Extract the (x, y) coordinate from the center of the cell holding the provided text.  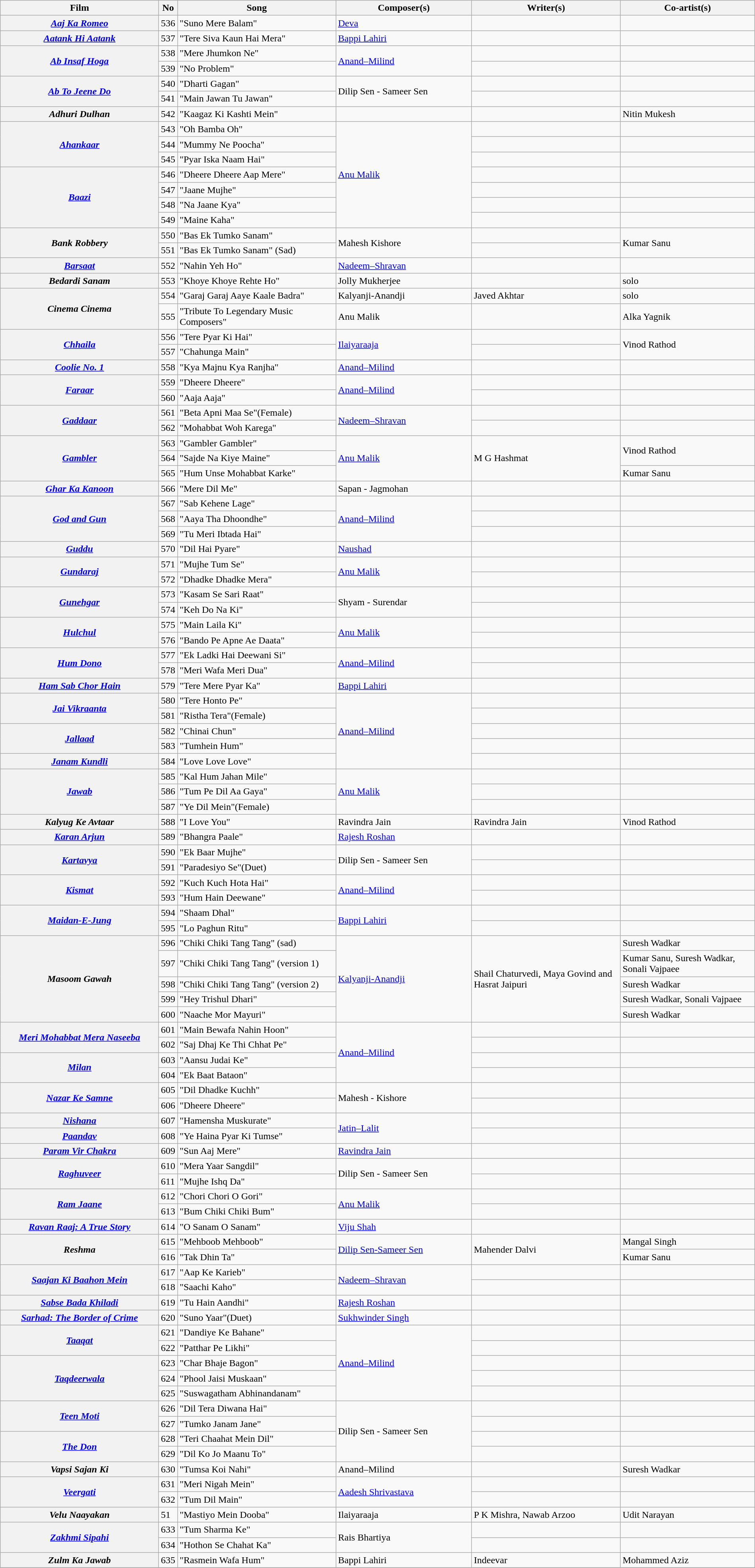
P K Mishra, Nawab Arzoo (546, 1515)
Gunehgar (80, 602)
No (168, 8)
Jai Vikraanta (80, 708)
575 (168, 625)
582 (168, 731)
"O Sanam O Sanam" (257, 1227)
578 (168, 670)
551 (168, 250)
"Chiki Chiki Tang Tang" (version 2) (257, 984)
574 (168, 610)
"Dandiye Ke Bahane" (257, 1333)
"Suswagatham Abhinandanam" (257, 1393)
Milan (80, 1067)
619 (168, 1302)
605 (168, 1090)
"Kuch Kuch Hota Hai" (257, 882)
"Aaja Aaja" (257, 397)
"Mujhe Ishq Da" (257, 1181)
Indeevar (546, 1560)
Aaj Ka Romeo (80, 23)
"Ye Haina Pyar Ki Tumse" (257, 1136)
Shyam - Surendar (404, 602)
635 (168, 1560)
Barsaat (80, 266)
Ham Sab Chor Hain (80, 685)
Gundaraj (80, 572)
"Chahunga Main" (257, 352)
"Dil Dhadke Kuchh" (257, 1090)
Jatin–Lalit (404, 1128)
625 (168, 1393)
Taaqat (80, 1340)
557 (168, 352)
"Mummy Ne Poocha" (257, 144)
"Mastiyo Mein Dooba" (257, 1515)
Maidan-E-Jung (80, 920)
584 (168, 761)
"Dhadke Dhadke Mera" (257, 579)
590 (168, 852)
"Kya Majnu Kya Ranjha" (257, 367)
581 (168, 716)
617 (168, 1272)
583 (168, 746)
Viju Shah (404, 1227)
Ab To Jeene Do (80, 91)
Mahesh - Kishore (404, 1098)
"Jaane Mujhe" (257, 190)
Mohammed Aziz (687, 1560)
630 (168, 1469)
546 (168, 174)
"Saj Dhaj Ke Thi Chhat Pe" (257, 1045)
558 (168, 367)
"Char Bhaje Bagon" (257, 1363)
597 (168, 964)
"Hothon Se Chahat Ka" (257, 1545)
538 (168, 53)
"Ye Dil Mein"(Female) (257, 807)
576 (168, 640)
Shail Chaturvedi, Maya Govind and Hasrat Jaipuri (546, 979)
"Chiki Chiki Tang Tang" (version 1) (257, 964)
620 (168, 1318)
Reshma (80, 1249)
Sapan - Jagmohan (404, 489)
594 (168, 913)
"Ristha Tera"(Female) (257, 716)
Baazi (80, 197)
Vapsi Sajan Ki (80, 1469)
566 (168, 489)
Hulchul (80, 632)
"Beta Apni Maa Se"(Female) (257, 413)
601 (168, 1030)
Dilip Sen-Sameer Sen (404, 1249)
Jolly Mukherjee (404, 281)
Mangal Singh (687, 1242)
"Teri Chaahat Mein Dil" (257, 1439)
"Nahin Yeh Ho" (257, 266)
571 (168, 564)
577 (168, 655)
Kalyug Ke Avtaar (80, 822)
Writer(s) (546, 8)
560 (168, 397)
539 (168, 68)
602 (168, 1045)
Janam Kundli (80, 761)
Javed Akhtar (546, 296)
556 (168, 337)
"Chiki Chiki Tang Tang" (sad) (257, 943)
"Tum Pe Dil Aa Gaya" (257, 792)
"Maine Kaha" (257, 220)
"Sajde Na Kiye Maine" (257, 458)
"Love Love Love" (257, 761)
"I Love You" (257, 822)
Paandav (80, 1136)
"Shaam Dhal" (257, 913)
634 (168, 1545)
624 (168, 1378)
"Aap Ke Karieb" (257, 1272)
588 (168, 822)
Hum Dono (80, 663)
Naushad (404, 549)
608 (168, 1136)
567 (168, 504)
553 (168, 281)
Guddu (80, 549)
537 (168, 38)
592 (168, 882)
Sukhwinder Singh (404, 1318)
Kumar Sanu, Suresh Wadkar, Sonali Vajpaee (687, 964)
Ab Insaf Hoga (80, 61)
"Kal Hum Jahan Mile" (257, 776)
Velu Naayakan (80, 1515)
631 (168, 1484)
Sarhad: The Border of Crime (80, 1318)
"Patthar Pe Likhi" (257, 1348)
613 (168, 1212)
"Keh Do Na Ki" (257, 610)
"Hey Trishul Dhari" (257, 999)
621 (168, 1333)
626 (168, 1408)
"Saachi Kaho" (257, 1287)
"Dil Tera Diwana Hai" (257, 1408)
554 (168, 296)
623 (168, 1363)
"Dheere Dheere Aap Mere" (257, 174)
580 (168, 701)
550 (168, 235)
614 (168, 1227)
God and Gun (80, 519)
593 (168, 897)
"Mere Dil Me" (257, 489)
Jawab (80, 792)
Ahankaar (80, 144)
579 (168, 685)
"Tere Siva Kaun Hai Mera" (257, 38)
"Ek Baar Mujhe" (257, 852)
587 (168, 807)
Aadesh Shrivastava (404, 1492)
604 (168, 1075)
Masoom Gawah (80, 979)
Cinema Cinema (80, 309)
"Tere Pyar Ki Hai" (257, 337)
"Pyar Iska Naam Hai" (257, 159)
Alka Yagnik (687, 316)
"Chinai Chun" (257, 731)
Nitin Mukesh (687, 114)
632 (168, 1500)
Suresh Wadkar, Sonali Vajpaee (687, 999)
555 (168, 316)
585 (168, 776)
"Tum Dil Main" (257, 1500)
569 (168, 534)
544 (168, 144)
"Tu Meri Ibtada Hai" (257, 534)
561 (168, 413)
Ravan Raaj: A True Story (80, 1227)
Veergati (80, 1492)
627 (168, 1423)
606 (168, 1105)
"Ek Ladki Hai Deewani Si" (257, 655)
Film (80, 8)
568 (168, 519)
Zulm Ka Jawab (80, 1560)
"Tere Honto Pe" (257, 701)
Bedardi Sanam (80, 281)
598 (168, 984)
"Kaagaz Ki Kashti Mein" (257, 114)
540 (168, 84)
573 (168, 594)
"Hum Unse Mohabbat Karke" (257, 473)
"Kasam Se Sari Raat" (257, 594)
586 (168, 792)
"Mera Yaar Sangdil" (257, 1166)
"Lo Paghun Ritu" (257, 928)
611 (168, 1181)
"Phool Jaisi Muskaan" (257, 1378)
596 (168, 943)
549 (168, 220)
"Hamensha Muskurate" (257, 1120)
"Meri Wafa Meri Dua" (257, 670)
Kartavya (80, 860)
"Main Jawan Tu Jawan" (257, 99)
Teen Moti (80, 1416)
"Tumsa Koi Nahi" (257, 1469)
"Main Laila Ki" (257, 625)
536 (168, 23)
Raghuveer (80, 1173)
"Main Bewafa Nahin Hoon" (257, 1030)
"Tribute To Legendary Music Composers" (257, 316)
"Bas Ek Tumko Sanam" (257, 235)
610 (168, 1166)
Chhaila (80, 344)
595 (168, 928)
603 (168, 1060)
Zakhmi Sipahi (80, 1537)
"Sun Aaj Mere" (257, 1151)
Co-artist(s) (687, 8)
543 (168, 129)
"Hum Hain Deewane" (257, 897)
"Paradesiyo Se"(Duet) (257, 867)
"Suno Yaar"(Duet) (257, 1318)
622 (168, 1348)
564 (168, 458)
Taqdeerwala (80, 1378)
"Bum Chiki Chiki Bum" (257, 1212)
Rais Bhartiya (404, 1537)
51 (168, 1515)
"Suno Mere Balam" (257, 23)
"Chori Chori O Gori" (257, 1197)
Jallaad (80, 739)
"Garaj Garaj Aaye Kaale Badra" (257, 296)
Mahender Dalvi (546, 1249)
"Bhangra Paale" (257, 837)
607 (168, 1120)
563 (168, 443)
Deva (404, 23)
612 (168, 1197)
"No Problem" (257, 68)
Nazar Ke Samne (80, 1098)
M G Hashmat (546, 458)
Aatank Hi Aatank (80, 38)
Gambler (80, 458)
591 (168, 867)
"Dharti Gagan" (257, 84)
Udit Narayan (687, 1515)
589 (168, 837)
552 (168, 266)
572 (168, 579)
Adhuri Dulhan (80, 114)
"Mohabbat Woh Karega" (257, 428)
Coolie No. 1 (80, 367)
"Tere Mere Pyar Ka" (257, 685)
Karan Arjun (80, 837)
559 (168, 382)
541 (168, 99)
"Sab Kehene Lage" (257, 504)
Kismat (80, 890)
Sabse Bada Khiladi (80, 1302)
Param Vir Chakra (80, 1151)
"Tak Dhin Ta" (257, 1257)
"Bando Pe Apne Ae Daata" (257, 640)
Nishana (80, 1120)
"Mehboob Mehboob" (257, 1242)
"Aaya Tha Dhoondhe" (257, 519)
628 (168, 1439)
599 (168, 999)
570 (168, 549)
"Gambler Gambler" (257, 443)
565 (168, 473)
"Mujhe Tum Se" (257, 564)
Faraar (80, 390)
629 (168, 1454)
"Naache Mor Mayuri" (257, 1015)
"Tumko Janam Jane" (257, 1423)
"Mere Jhumkon Ne" (257, 53)
"Bas Ek Tumko Sanam" (Sad) (257, 250)
545 (168, 159)
Ram Jaane (80, 1204)
"Tumhein Hum" (257, 746)
548 (168, 205)
615 (168, 1242)
609 (168, 1151)
"Na Jaane Kya" (257, 205)
Mahesh Kishore (404, 243)
Saajan Ki Baahon Mein (80, 1280)
"Meri Nigah Mein" (257, 1484)
542 (168, 114)
618 (168, 1287)
The Don (80, 1447)
Gaddaar (80, 420)
"Dil Hai Pyare" (257, 549)
"Tum Sharma Ke" (257, 1530)
"Dil Ko Jo Maanu To" (257, 1454)
Ghar Ka Kanoon (80, 489)
547 (168, 190)
Meri Mohabbat Mera Naseeba (80, 1037)
"Tu Hain Aandhi" (257, 1302)
Composer(s) (404, 8)
"Rasmein Wafa Hum" (257, 1560)
Bank Robbery (80, 243)
Song (257, 8)
600 (168, 1015)
"Oh Bamba Oh" (257, 129)
"Ek Baat Bataon" (257, 1075)
562 (168, 428)
"Aansu Judai Ke" (257, 1060)
"Khoye Khoye Rehte Ho" (257, 281)
633 (168, 1530)
616 (168, 1257)
